Determine the [X, Y] coordinate at the center of the cell enclosing the given text.  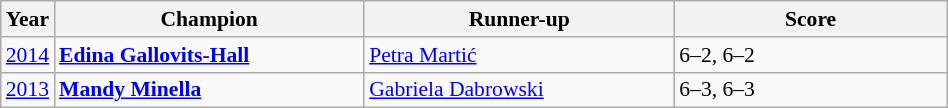
Mandy Minella [209, 90]
Runner-up [519, 19]
2013 [28, 90]
Year [28, 19]
6–2, 6–2 [810, 55]
6–3, 6–3 [810, 90]
Gabriela Dabrowski [519, 90]
Champion [209, 19]
Edina Gallovits-Hall [209, 55]
2014 [28, 55]
Petra Martić [519, 55]
Score [810, 19]
